Capture the cell that displays the provided text and extract its (x, y) central coordinate. 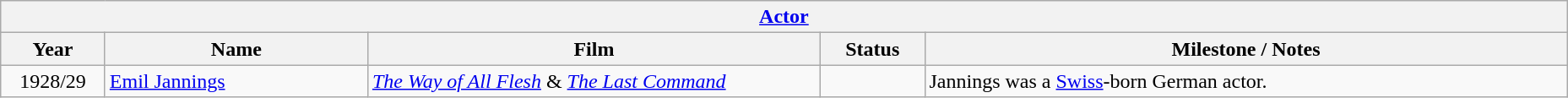
Emil Jannings (236, 81)
Jannings was a Swiss-born German actor. (1246, 81)
Film (594, 49)
1928/29 (53, 81)
Actor (784, 17)
The Way of All Flesh & The Last Command (594, 81)
Status (872, 49)
Milestone / Notes (1246, 49)
Name (236, 49)
Year (53, 49)
